Locate the cell with the specified text and output its [X, Y] center coordinate. 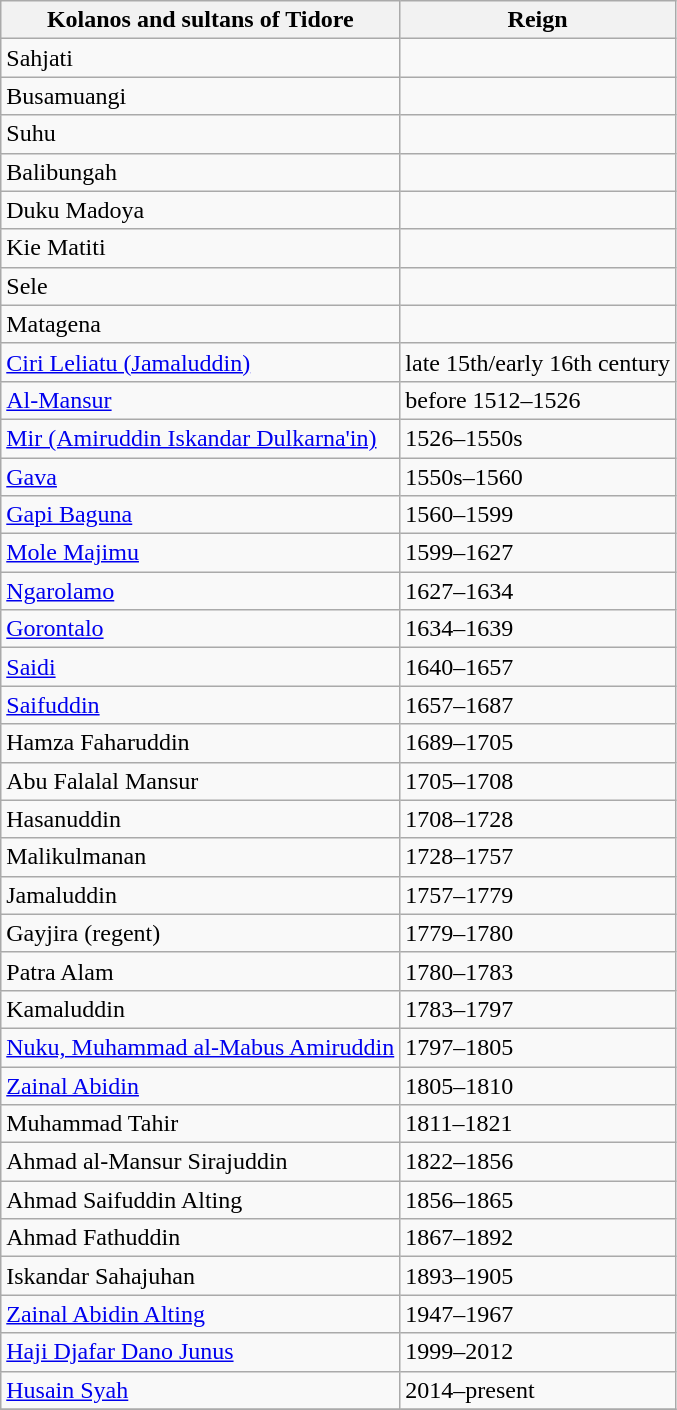
1708–1728 [538, 819]
1811–1821 [538, 1124]
Ahmad al-Mansur Sirajuddin [200, 1162]
Reign [538, 20]
before 1512–1526 [538, 400]
1947–1967 [538, 1314]
Muhammad Tahir [200, 1124]
Ahmad Saifuddin Alting [200, 1200]
1657–1687 [538, 705]
Al-Mansur [200, 400]
Ngarolamo [200, 591]
Matagena [200, 324]
1599–1627 [538, 553]
1634–1639 [538, 629]
Gapi Baguna [200, 515]
1728–1757 [538, 857]
Balibungah [200, 172]
1856–1865 [538, 1200]
Hasanuddin [200, 819]
Sele [200, 286]
Zainal Abidin Alting [200, 1314]
Husain Syah [200, 1390]
2014–present [538, 1390]
Nuku, Muhammad al-Mabus Amiruddin [200, 1047]
Ciri Leliatu (Jamaluddin) [200, 362]
1705–1708 [538, 781]
1867–1892 [538, 1238]
late 15th/early 16th century [538, 362]
Patra Alam [200, 971]
1780–1783 [538, 971]
1550s–1560 [538, 477]
1560–1599 [538, 515]
1779–1780 [538, 933]
1822–1856 [538, 1162]
Malikulmanan [200, 857]
Saifuddin [200, 705]
Kie Matiti [200, 248]
1526–1550s [538, 438]
Gava [200, 477]
1797–1805 [538, 1047]
Jamaluddin [200, 895]
Ahmad Fathuddin [200, 1238]
Suhu [200, 134]
Sahjati [200, 58]
1805–1810 [538, 1085]
Abu Falalal Mansur [200, 781]
Kolanos and sultans of Tidore [200, 20]
Gayjira (regent) [200, 933]
Saidi [200, 667]
Gorontalo [200, 629]
Busamuangi [200, 96]
Hamza Faharuddin [200, 743]
1627–1634 [538, 591]
Mir (Amiruddin Iskandar Dulkarna'in) [200, 438]
Kamaluddin [200, 1009]
1999–2012 [538, 1352]
1783–1797 [538, 1009]
Duku Madoya [200, 210]
Haji Djafar Dano Junus [200, 1352]
Iskandar Sahajuhan [200, 1276]
Mole Majimu [200, 553]
1689–1705 [538, 743]
1893–1905 [538, 1276]
Zainal Abidin [200, 1085]
1640–1657 [538, 667]
1757–1779 [538, 895]
